Return (X, Y) of the center of cell containing provided text 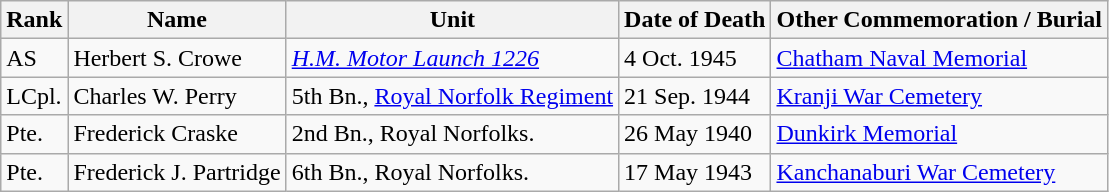
Date of Death (695, 20)
6th Bn., Royal Norfolks. (452, 172)
4 Oct. 1945 (695, 58)
Frederick J. Partridge (177, 172)
Chatham Naval Memorial (940, 58)
Other Commemoration / Burial (940, 20)
Dunkirk Memorial (940, 134)
Rank (34, 20)
Herbert S. Crowe (177, 58)
Unit (452, 20)
5th Bn., Royal Norfolk Regiment (452, 96)
LCpl. (34, 96)
Charles W. Perry (177, 96)
17 May 1943 (695, 172)
H.M. Motor Launch 1226 (452, 58)
Name (177, 20)
AS (34, 58)
Kranji War Cemetery (940, 96)
Frederick Craske (177, 134)
Kanchanaburi War Cemetery (940, 172)
21 Sep. 1944 (695, 96)
2nd Bn., Royal Norfolks. (452, 134)
26 May 1940 (695, 134)
